Detect which cell encompasses the target text, then output its (X, Y) center coordinate. 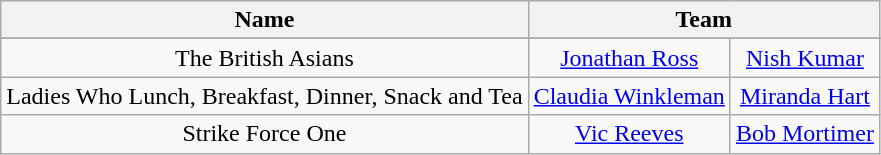
Jonathan Ross (629, 58)
Bob Mortimer (804, 134)
Ladies Who Lunch, Breakfast, Dinner, Snack and Tea (264, 96)
The British Asians (264, 58)
Miranda Hart (804, 96)
Nish Kumar (804, 58)
Claudia Winkleman (629, 96)
Team (704, 20)
Strike Force One (264, 134)
Name (264, 20)
Vic Reeves (629, 134)
